Extract the [x, y] coordinate from the center of the cell holding the provided text.  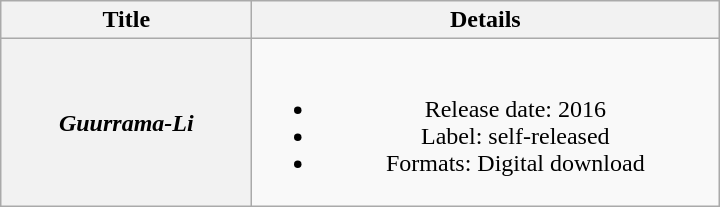
Release date: 2016Label: self-releasedFormats: Digital download [486, 122]
Details [486, 20]
Guurrama-Li [126, 122]
Title [126, 20]
